Identify which cell holds the provided text, then report its [x, y] central coordinate. 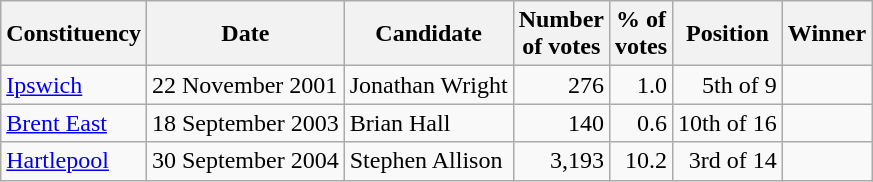
Constituency [74, 34]
Position [728, 34]
3rd of 14 [728, 161]
Hartlepool [74, 161]
30 September 2004 [245, 161]
10th of 16 [728, 123]
0.6 [642, 123]
276 [561, 85]
Candidate [428, 34]
10.2 [642, 161]
3,193 [561, 161]
140 [561, 123]
Jonathan Wright [428, 85]
1.0 [642, 85]
Brent East [74, 123]
Ipswich [74, 85]
Winner [826, 34]
% ofvotes [642, 34]
Stephen Allison [428, 161]
Brian Hall [428, 123]
Numberof votes [561, 34]
Date [245, 34]
18 September 2003 [245, 123]
22 November 2001 [245, 85]
5th of 9 [728, 85]
